Locate the cell with the specified text and output its (X, Y) center coordinate. 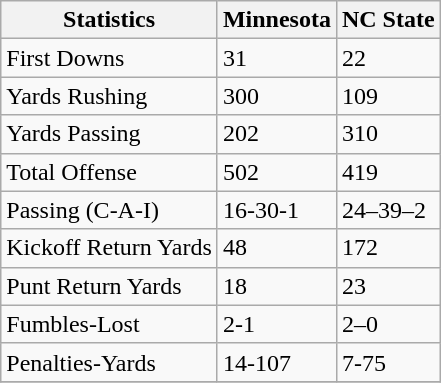
Fumbles-Lost (110, 324)
310 (388, 134)
202 (276, 134)
31 (276, 58)
48 (276, 248)
2–0 (388, 324)
502 (276, 172)
22 (388, 58)
18 (276, 286)
23 (388, 286)
Kickoff Return Yards (110, 248)
2-1 (276, 324)
172 (388, 248)
14-107 (276, 362)
Passing (C-A-I) (110, 210)
Yards Passing (110, 134)
16-30-1 (276, 210)
Yards Rushing (110, 96)
Penalties-Yards (110, 362)
Punt Return Yards (110, 286)
7-75 (388, 362)
Total Offense (110, 172)
24–39–2 (388, 210)
300 (276, 96)
Statistics (110, 20)
First Downs (110, 58)
419 (388, 172)
Minnesota (276, 20)
109 (388, 96)
NC State (388, 20)
